Extract the [X, Y] coordinate from the center of the cell holding the provided text.  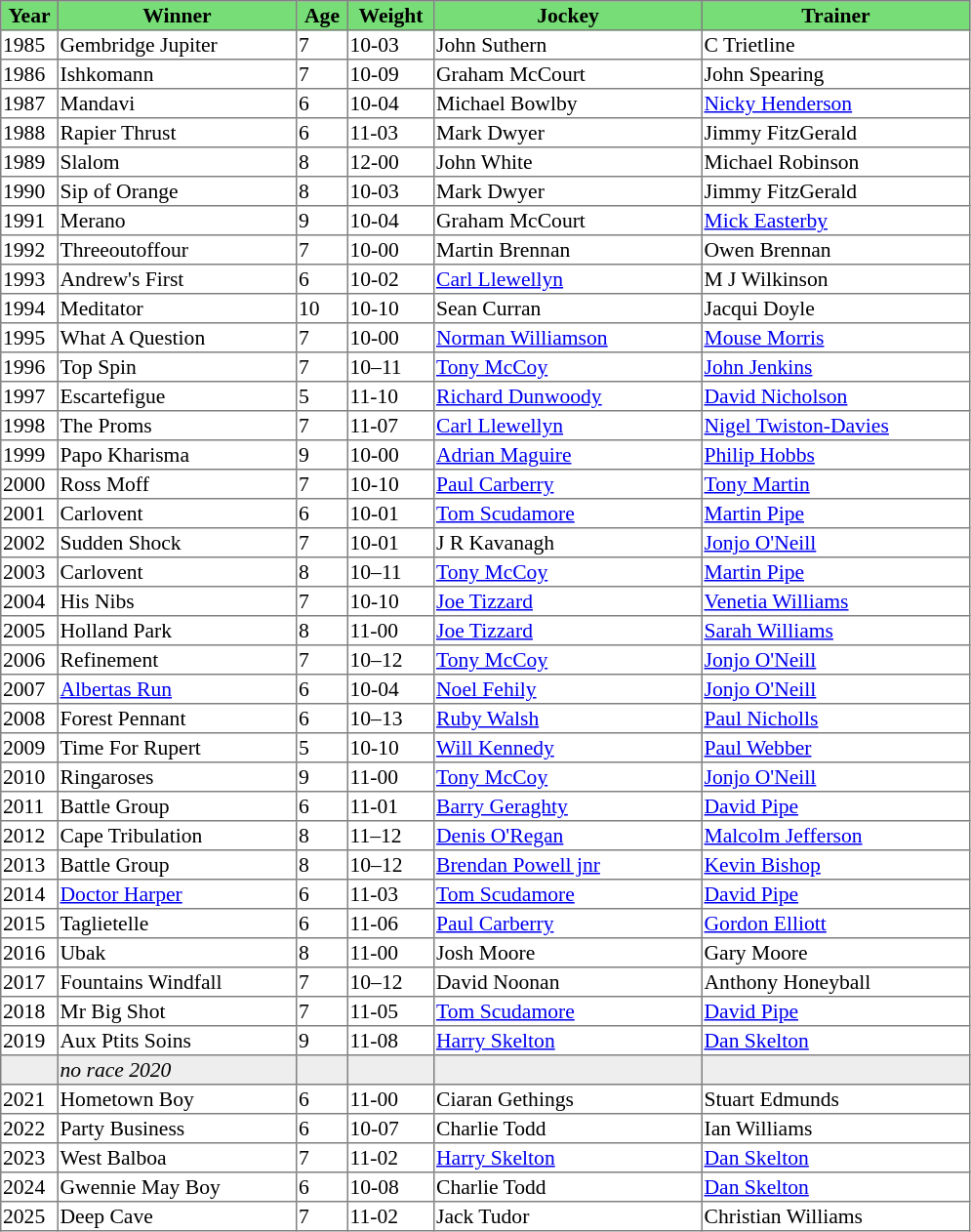
Will Kennedy [568, 748]
10-09 [390, 74]
2007 [29, 689]
David Nicholson [835, 396]
Venetia Williams [835, 601]
11-01 [390, 806]
11-06 [390, 924]
Rapier Thrust [177, 133]
Michael Robinson [835, 162]
2005 [29, 631]
M J Wilkinson [835, 279]
Sudden Shock [177, 543]
Denis O'Regan [568, 836]
11-08 [390, 1041]
Owen Brennan [835, 250]
Cape Tribulation [177, 836]
Ross Moff [177, 484]
2000 [29, 484]
1991 [29, 221]
2013 [29, 865]
2001 [29, 513]
Deep Cave [177, 1216]
Merano [177, 221]
1995 [29, 338]
1990 [29, 191]
Norman Williamson [568, 338]
Philip Hobbs [835, 455]
12-00 [390, 162]
2010 [29, 777]
1989 [29, 162]
J R Kavanagh [568, 543]
David Noonan [568, 982]
1985 [29, 45]
1999 [29, 455]
Mick Easterby [835, 221]
Nigel Twiston-Davies [835, 426]
Mandavi [177, 103]
1994 [29, 308]
Jack Tudor [568, 1216]
John Suthern [568, 45]
Papo Kharisma [177, 455]
2002 [29, 543]
Winner [177, 16]
2018 [29, 1011]
11-05 [390, 1011]
Sarah Williams [835, 631]
1986 [29, 74]
Ishkomann [177, 74]
His Nibs [177, 601]
10-02 [390, 279]
1996 [29, 367]
Fountains Windfall [177, 982]
Threeoutoffour [177, 250]
11-07 [390, 426]
Top Spin [177, 367]
Gary Moore [835, 953]
Martin Brennan [568, 250]
Andrew's First [177, 279]
Party Business [177, 1129]
Age [322, 16]
Adrian Maguire [568, 455]
Richard Dunwoody [568, 396]
Josh Moore [568, 953]
2024 [29, 1187]
11–12 [390, 836]
2008 [29, 719]
John Spearing [835, 74]
West Balboa [177, 1158]
Paul Webber [835, 748]
Time For Rupert [177, 748]
Paul Nicholls [835, 719]
1993 [29, 279]
10 [322, 308]
Sip of Orange [177, 191]
Albertas Run [177, 689]
Michael Bowlby [568, 103]
Gwennie May Boy [177, 1187]
1988 [29, 133]
10-08 [390, 1187]
2009 [29, 748]
Noel Fehily [568, 689]
11-10 [390, 396]
Mr Big Shot [177, 1011]
Anthony Honeyball [835, 982]
2003 [29, 572]
Hometown Boy [177, 1099]
Jacqui Doyle [835, 308]
Barry Geraghty [568, 806]
Ringaroses [177, 777]
Ruby Walsh [568, 719]
2015 [29, 924]
2011 [29, 806]
Ciaran Gethings [568, 1099]
Christian Williams [835, 1216]
Gembridge Jupiter [177, 45]
2022 [29, 1129]
Forest Pennant [177, 719]
Year [29, 16]
1998 [29, 426]
2012 [29, 836]
Aux Ptits Soins [177, 1041]
John White [568, 162]
no race 2020 [177, 1070]
2006 [29, 660]
What A Question [177, 338]
Ubak [177, 953]
Mouse Morris [835, 338]
Malcolm Jefferson [835, 836]
Kevin Bishop [835, 865]
Tony Martin [835, 484]
Brendan Powell jnr [568, 865]
Sean Curran [568, 308]
C Trietline [835, 45]
Taglietelle [177, 924]
Stuart Edmunds [835, 1099]
Refinement [177, 660]
1992 [29, 250]
1987 [29, 103]
Slalom [177, 162]
2021 [29, 1099]
Weight [390, 16]
The Proms [177, 426]
Holland Park [177, 631]
1997 [29, 396]
Escartefigue [177, 396]
Ian Williams [835, 1129]
2016 [29, 953]
Trainer [835, 16]
2023 [29, 1158]
Meditator [177, 308]
Gordon Elliott [835, 924]
10–13 [390, 719]
2025 [29, 1216]
John Jenkins [835, 367]
Doctor Harper [177, 894]
10-07 [390, 1129]
2014 [29, 894]
2017 [29, 982]
Jockey [568, 16]
2004 [29, 601]
2019 [29, 1041]
Nicky Henderson [835, 103]
